For the text-containing cell, return its midpoint in [X, Y] coordinate format. 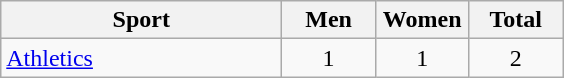
Athletics [142, 58]
Women [422, 20]
Total [516, 20]
Men [329, 20]
Sport [142, 20]
2 [516, 58]
